Determine the (x, y) coordinate at the center of the cell enclosing the given text.  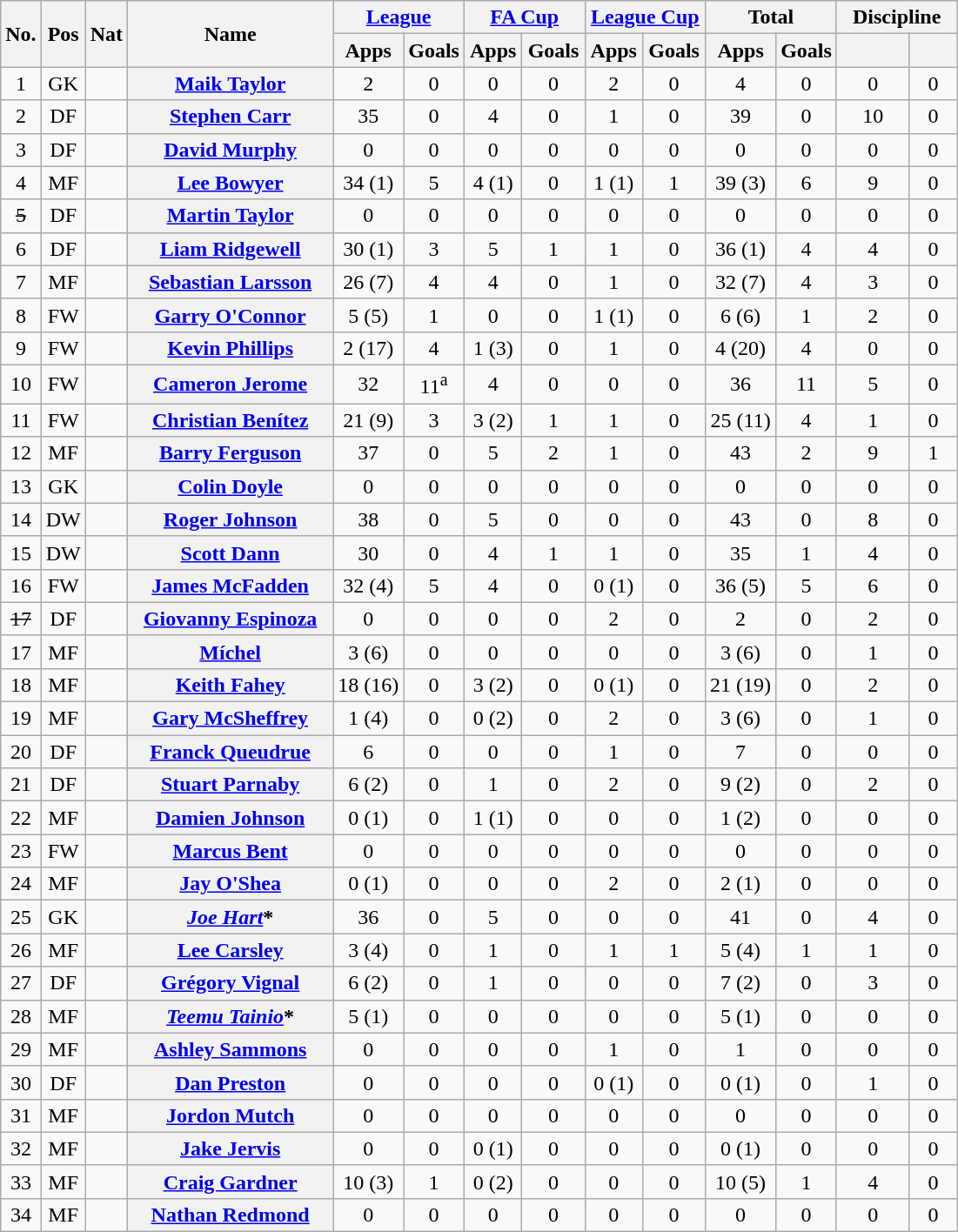
19 (21, 719)
21 (9) (369, 420)
Ashley Sammons (231, 1049)
26 (7) (369, 282)
7 (2) (741, 983)
Martin Taylor (231, 216)
James McFadden (231, 586)
FA Cup (524, 17)
9 (2) (741, 785)
15 (21, 552)
2 (17) (369, 348)
Stuart Parnaby (231, 785)
3 (4) (369, 950)
14 (21, 519)
37 (369, 453)
30 (1) (369, 249)
11a (434, 385)
League (399, 17)
21 (19) (741, 685)
Stephen Carr (231, 117)
25 (11) (741, 420)
36 (1) (741, 249)
39 (3) (741, 183)
League Cup (646, 17)
Craig Gardner (231, 1182)
6 (6) (741, 315)
22 (21, 818)
Kevin Phillips (231, 348)
Nat (106, 34)
Barry Ferguson (231, 453)
Grégory Vignal (231, 983)
Colin Doyle (231, 486)
10 (3) (369, 1182)
Jay O'Shea (231, 884)
2 (1) (741, 884)
32 (7) (741, 282)
1 (3) (492, 348)
Damien Johnson (231, 818)
Jordon Mutch (231, 1115)
36 (5) (741, 586)
32 (4) (369, 586)
Maik Taylor (231, 84)
Total (771, 17)
12 (21, 453)
4 (1) (492, 183)
No. (21, 34)
Teemu Tainio* (231, 1016)
1 (2) (741, 818)
20 (21, 752)
Lee Carsley (231, 950)
41 (741, 917)
39 (741, 117)
Roger Johnson (231, 519)
31 (21, 1115)
Nathan Redmond (231, 1215)
23 (21, 851)
Dan Preston (231, 1082)
18 (16) (369, 685)
Scott Dann (231, 552)
33 (21, 1182)
Joe Hart* (231, 917)
Christian Benítez (231, 420)
Name (231, 34)
Keith Fahey (231, 685)
Liam Ridgewell (231, 249)
Garry O'Connor (231, 315)
Giovanny Espinoza (231, 619)
Pos (63, 34)
Míchel (231, 652)
21 (21, 785)
24 (21, 884)
10 (5) (741, 1182)
Sebastian Larsson (231, 282)
Franck Queudrue (231, 752)
1 (4) (369, 719)
5 (5) (369, 315)
Gary McSheffrey (231, 719)
Discipline (896, 17)
Marcus Bent (231, 851)
13 (21, 486)
Jake Jervis (231, 1148)
38 (369, 519)
18 (21, 685)
29 (21, 1049)
David Murphy (231, 150)
Lee Bowyer (231, 183)
26 (21, 950)
34 (21, 1215)
Cameron Jerome (231, 385)
25 (21, 917)
5 (4) (741, 950)
28 (21, 1016)
27 (21, 983)
4 (20) (741, 348)
16 (21, 586)
34 (1) (369, 183)
